Search for the cell housing the specified text and yield its [x, y] center coordinate. 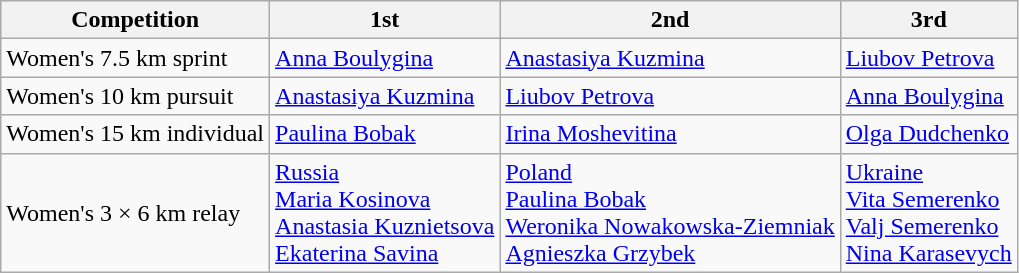
1st [385, 20]
Paulina Bobak [385, 134]
Women's 7.5 km sprint [136, 58]
RussiaMaria KosinovaAnastasia KuznietsovaEkaterina Savina [385, 212]
Irina Moshevitina [670, 134]
Competition [136, 20]
Women's 15 km individual [136, 134]
Olga Dudchenko [928, 134]
UkraineVita SemerenkoValj SemerenkoNina Karasevych [928, 212]
2nd [670, 20]
Women's 3 × 6 km relay [136, 212]
PolandPaulina BobakWeronika Nowakowska-ZiemniakAgnieszka Grzybek [670, 212]
Women's 10 km pursuit [136, 96]
3rd [928, 20]
